Output the (X, Y) coordinate of the center of the cell containing the given text.  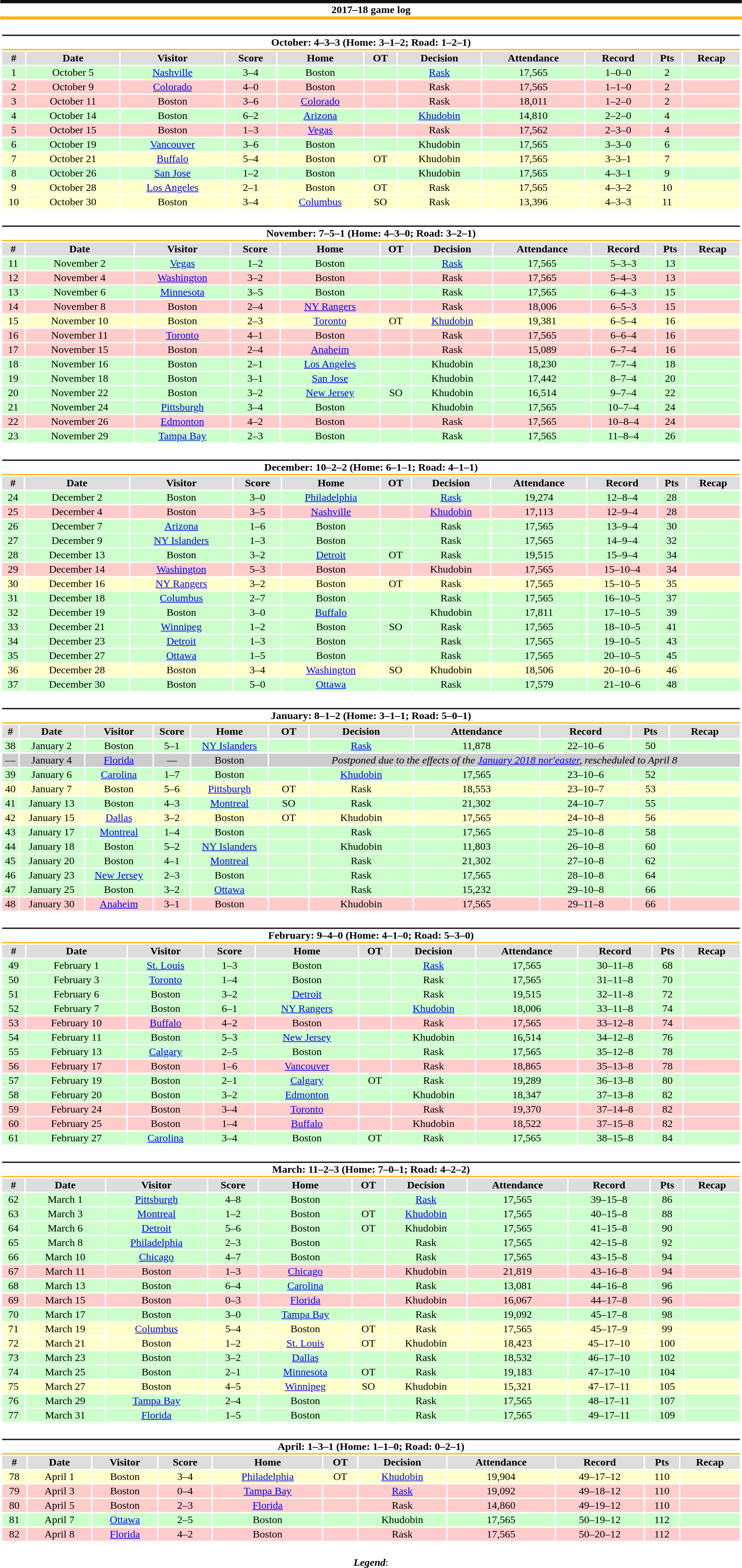
19,381 (542, 321)
11–8–4 (623, 436)
January 25 (51, 889)
33 (13, 627)
6–2 (251, 115)
February 3 (76, 980)
October 21 (73, 159)
35–13–8 (615, 1066)
65 (13, 1242)
16,067 (518, 1300)
35–12–8 (615, 1052)
27–10–8 (586, 861)
25–10–8 (586, 832)
6–1 (229, 1009)
April 7 (59, 1520)
4–0 (251, 87)
30–11–8 (615, 965)
21–10–6 (622, 685)
28–10–8 (586, 876)
34–12–8 (615, 1038)
22–10–6 (586, 746)
March: 11–2–3 (Home: 7–0–1; Road: 4–2–2) (371, 1170)
38 (10, 746)
45–17–9 (609, 1329)
47–17–10 (609, 1372)
31 (13, 598)
50–20–12 (600, 1534)
April 5 (59, 1506)
December 30 (77, 685)
October 11 (73, 102)
October 15 (73, 130)
November 2 (79, 264)
18,553 (476, 789)
13,081 (518, 1286)
44–17–8 (609, 1300)
February 24 (76, 1109)
27 (13, 541)
105 (667, 1386)
6–4 (233, 1286)
April 3 (59, 1491)
January 18 (51, 847)
6–6–4 (623, 335)
January 17 (51, 832)
15,232 (476, 889)
October 30 (73, 202)
December 7 (77, 526)
43–16–8 (609, 1271)
73 (13, 1358)
April: 1–3–1 (Home: 1–1–0; Road: 0–2–1) (371, 1447)
109 (667, 1415)
8–7–4 (623, 379)
19,183 (518, 1372)
December 23 (77, 641)
18,522 (527, 1124)
March 11 (65, 1271)
1–1–0 (618, 87)
January 23 (51, 876)
12–8–4 (622, 497)
45–17–10 (609, 1344)
2–7 (257, 598)
104 (667, 1372)
14,860 (501, 1506)
November 15 (79, 350)
98 (667, 1315)
January: 8–1–2 (Home: 3–1–1; Road: 5–0–1) (371, 716)
38–15–8 (615, 1138)
36 (13, 670)
54 (14, 1038)
12–9–4 (622, 512)
November 6 (79, 292)
December 27 (77, 656)
February 17 (76, 1066)
4–3 (172, 803)
February 10 (76, 1023)
2017–18 game log (371, 10)
November 16 (79, 364)
18–10–5 (622, 627)
18,011 (534, 102)
25 (13, 512)
15,089 (542, 350)
42 (10, 818)
5–2 (172, 847)
4–5 (233, 1386)
November 29 (79, 436)
December 9 (77, 541)
32–11–8 (615, 994)
13,396 (534, 202)
7–7–4 (623, 364)
2–2–0 (618, 115)
59 (14, 1109)
14,810 (534, 115)
31–11–8 (615, 980)
100 (667, 1344)
February 25 (76, 1124)
51 (14, 994)
49–18–12 (600, 1491)
14–9–4 (622, 541)
March 10 (65, 1257)
4–8 (233, 1200)
March 23 (65, 1358)
January 13 (51, 803)
6–7–4 (623, 350)
February 13 (76, 1052)
17,811 (539, 612)
December 4 (77, 512)
December 2 (77, 497)
77 (13, 1415)
69 (13, 1300)
November 4 (79, 278)
29–11–8 (586, 904)
19–10–5 (622, 641)
29 (13, 570)
49–17–12 (600, 1477)
46–17–10 (609, 1358)
17,579 (539, 685)
45–17–8 (609, 1315)
January 4 (51, 760)
33–11–8 (615, 1009)
March 8 (65, 1242)
November 18 (79, 379)
1–2–0 (618, 102)
24–10–8 (586, 818)
19 (13, 379)
20–10–6 (622, 670)
18,532 (518, 1358)
84 (667, 1138)
14 (13, 306)
1 (14, 73)
5 (14, 130)
17,562 (534, 130)
37–13–8 (615, 1095)
99 (667, 1329)
5–3–3 (623, 264)
13–9–4 (622, 526)
10–8–4 (623, 421)
January 7 (51, 789)
81 (14, 1520)
February 7 (76, 1009)
December 13 (77, 555)
6–5–3 (623, 306)
March 6 (65, 1229)
1–0–0 (618, 73)
4–3–3 (618, 202)
49–17–11 (609, 1415)
January 15 (51, 818)
0–3 (233, 1300)
26–10–8 (586, 847)
43–15–8 (609, 1257)
19,289 (527, 1080)
50–19–12 (600, 1520)
February 27 (76, 1138)
3–3–0 (618, 144)
17 (13, 350)
18,865 (527, 1066)
16–10–5 (622, 598)
9–7–4 (623, 393)
March 1 (65, 1200)
0–4 (185, 1491)
24–10–7 (586, 803)
April 1 (59, 1477)
March 31 (65, 1415)
October 19 (73, 144)
23–10–6 (586, 774)
Postponed due to the effects of the January 2018 nor'easter, rescheduled to April 8 (504, 760)
5–0 (257, 685)
47–17–11 (609, 1386)
November 8 (79, 306)
23 (13, 436)
3–3–1 (618, 159)
November 11 (79, 335)
March 25 (65, 1372)
67 (13, 1271)
10–7–4 (623, 407)
January 6 (51, 774)
1–7 (172, 774)
18,423 (518, 1344)
October 5 (73, 73)
37–15–8 (615, 1124)
November: 7–5–1 (Home: 4–3–0; Road: 3–2–1) (371, 234)
17,113 (539, 512)
19,370 (527, 1109)
November 10 (79, 321)
October 9 (73, 87)
42–15–8 (609, 1242)
5–1 (172, 746)
44 (10, 847)
40–15–8 (609, 1214)
6–4–3 (623, 292)
January 2 (51, 746)
February: 9–4–0 (Home: 4–1–0; Road: 5–3–0) (371, 935)
March 19 (65, 1329)
57 (14, 1080)
March 17 (65, 1315)
23–10–7 (586, 789)
11,803 (476, 847)
December 19 (77, 612)
October 26 (73, 173)
February 1 (76, 965)
49 (14, 965)
33–12–8 (615, 1023)
86 (667, 1200)
15–10–4 (622, 570)
December 18 (77, 598)
21,819 (518, 1271)
19,904 (501, 1477)
18,347 (527, 1095)
41–15–8 (609, 1229)
8 (14, 173)
2–3–0 (618, 130)
6–5–4 (623, 321)
February 20 (76, 1095)
49–19–12 (600, 1506)
15–10–5 (622, 584)
April 8 (59, 1534)
March 21 (65, 1344)
15,321 (518, 1386)
March 13 (65, 1286)
12 (13, 278)
44–16–8 (609, 1286)
March 15 (65, 1300)
36–13–8 (615, 1080)
4–3–2 (618, 188)
90 (667, 1229)
107 (667, 1401)
18,506 (539, 670)
39–15–8 (609, 1200)
March 3 (65, 1214)
40 (10, 789)
15–9–4 (622, 555)
December 21 (77, 627)
October 28 (73, 188)
November 22 (79, 393)
17–10–5 (622, 612)
December: 10–2–2 (Home: 6–1–1; Road: 4–1–1) (371, 467)
47 (10, 889)
17,442 (542, 379)
61 (14, 1138)
21 (13, 407)
11,878 (476, 746)
75 (13, 1386)
18,230 (542, 364)
December 28 (77, 670)
March 27 (65, 1386)
January 20 (51, 861)
February 19 (76, 1080)
37–14–8 (615, 1109)
January 30 (51, 904)
29–10–8 (586, 889)
92 (667, 1242)
71 (13, 1329)
4–3–1 (618, 173)
March 29 (65, 1401)
December 16 (77, 584)
October 14 (73, 115)
5–4–3 (623, 278)
102 (667, 1358)
February 6 (76, 994)
December 14 (77, 570)
48–17–11 (609, 1401)
3 (14, 102)
19,274 (539, 497)
4–7 (233, 1257)
November 24 (79, 407)
88 (667, 1214)
63 (13, 1214)
November 26 (79, 421)
20–10–5 (622, 656)
February 11 (76, 1038)
October: 4–3–3 (Home: 3–1–2; Road: 1–2–1) (371, 43)
79 (14, 1491)
